Provide the (x, y) coordinate of the cell's center where the given text is located.  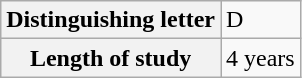
4 years (260, 58)
Distinguishing letter (111, 20)
Length of study (111, 58)
D (260, 20)
